Determine the [x, y] coordinate at the center of the cell enclosing the given text.  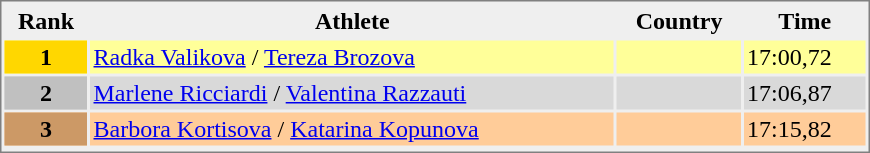
17:06,87 [804, 92]
Rank [46, 20]
17:00,72 [804, 56]
Marlene Ricciardi / Valentina Razzauti [353, 92]
Barbora Kortisova / Katarina Kopunova [353, 128]
2 [46, 92]
17:15,82 [804, 128]
Time [804, 20]
3 [46, 128]
1 [46, 56]
Radka Valikova / Tereza Brozova [353, 56]
Athlete [353, 20]
Country [679, 20]
